Output the (X, Y) coordinate of the center of the cell containing the given text.  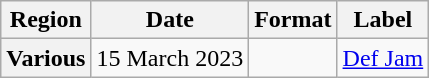
Date (170, 20)
15 March 2023 (170, 58)
Various (46, 58)
Format (293, 20)
Region (46, 20)
Def Jam (383, 58)
Label (383, 20)
